Provide the (x, y) coordinate of the cell's center where the given text is located.  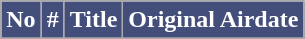
Original Airdate (214, 20)
No (21, 20)
Title (94, 20)
# (52, 20)
